Output the [x, y] coordinate of the center of the cell containing the given text.  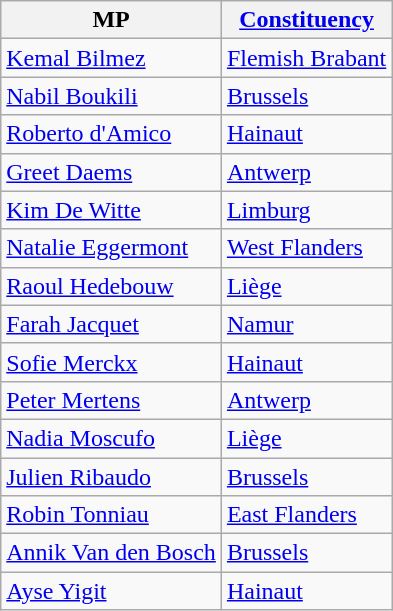
Kemal Bilmez [112, 58]
West Flanders [306, 248]
Robin Tonniau [112, 515]
Julien Ribaudo [112, 477]
Raoul Hedebouw [112, 286]
Limburg [306, 210]
Ayse Yigit [112, 591]
Constituency [306, 20]
Kim De Witte [112, 210]
MP [112, 20]
Greet Daems [112, 172]
Flemish Brabant [306, 58]
Annik Van den Bosch [112, 553]
Natalie Eggermont [112, 248]
Namur [306, 324]
Nabil Boukili [112, 96]
East Flanders [306, 515]
Peter Mertens [112, 400]
Sofie Merckx [112, 362]
Nadia Moscufo [112, 438]
Roberto d'Amico [112, 134]
Farah Jacquet [112, 324]
